Locate the cell with the specified text and output its (x, y) center coordinate. 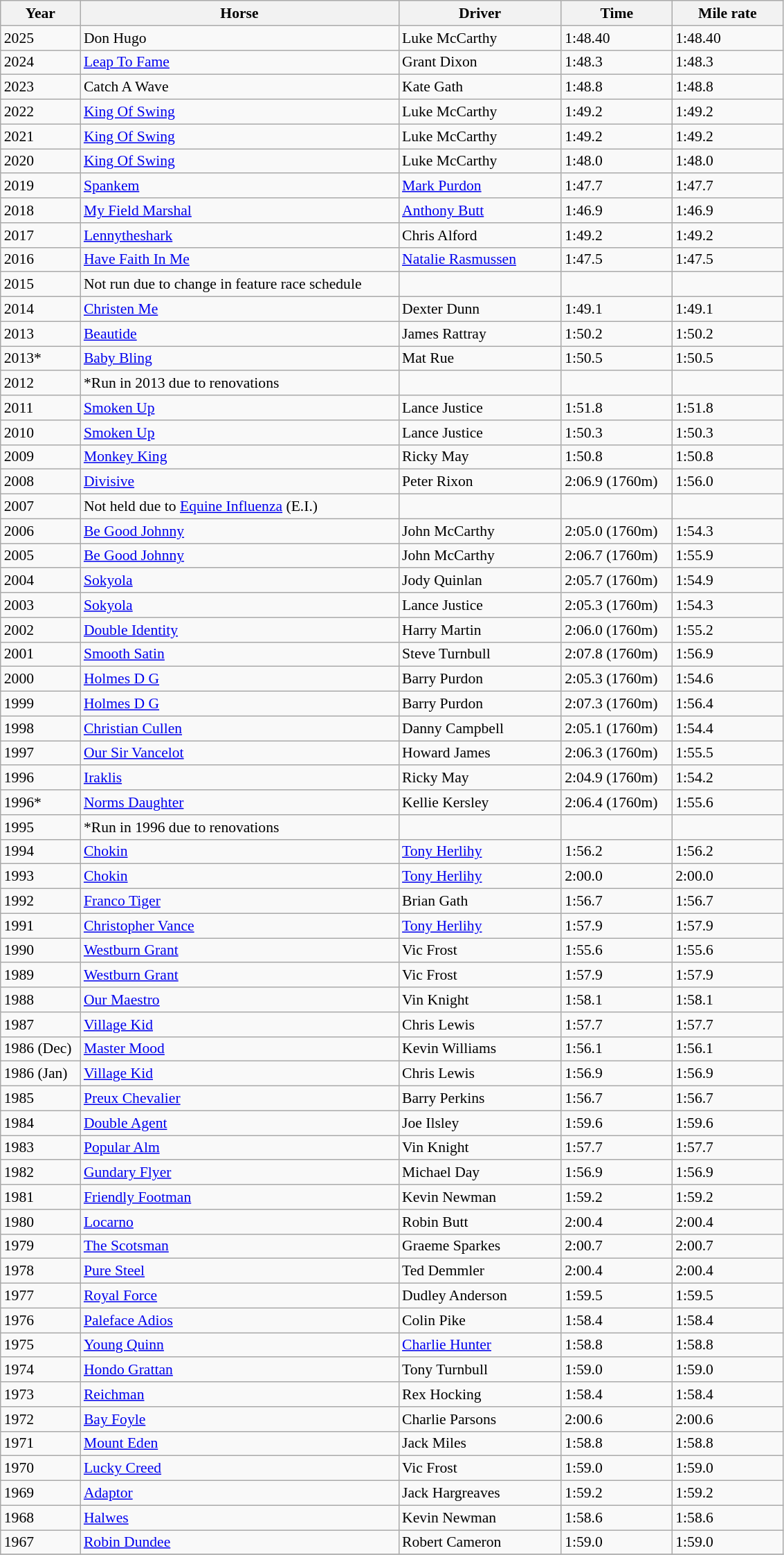
Double Agent (239, 1123)
Locarno (239, 1222)
The Scotsman (239, 1246)
1993 (40, 877)
2003 (40, 605)
2:07.8 (1760m) (617, 654)
Natalie Rasmussen (480, 260)
Dexter Dunn (480, 309)
2020 (40, 161)
2:05.0 (1760m) (617, 531)
Brian Gath (480, 901)
Time (617, 13)
2015 (40, 285)
1:55.9 (727, 556)
1997 (40, 753)
Don Hugo (239, 38)
2014 (40, 309)
Robin Butt (480, 1222)
Bay Foyle (239, 1419)
Preux Chevalier (239, 1099)
2:06.9 (1760m) (617, 482)
1998 (40, 728)
1991 (40, 926)
Christopher Vance (239, 926)
2011 (40, 408)
Colin Pike (480, 1320)
2018 (40, 210)
Norms Daughter (239, 802)
1:55.5 (727, 753)
Steve Turnbull (480, 654)
1:55.2 (727, 630)
1995 (40, 827)
1976 (40, 1320)
2012 (40, 384)
1:56.4 (727, 704)
Friendly Footman (239, 1197)
Jack Miles (480, 1444)
2008 (40, 482)
Peter Rixon (480, 482)
Horse (239, 13)
Popular Alm (239, 1148)
Harry Martin (480, 630)
My Field Marshal (239, 210)
2016 (40, 260)
1983 (40, 1148)
2023 (40, 87)
1992 (40, 901)
Joe Ilsley (480, 1123)
Driver (480, 13)
Reichman (239, 1394)
2019 (40, 186)
1970 (40, 1468)
2:07.3 (1760m) (617, 704)
Kate Gath (480, 87)
2025 (40, 38)
Charlie Hunter (480, 1345)
Have Faith In Me (239, 260)
1973 (40, 1394)
1968 (40, 1518)
Beautide (239, 334)
1:54.2 (727, 778)
Anthony Butt (480, 210)
Christen Me (239, 309)
2002 (40, 630)
Monkey King (239, 457)
Pure Steel (239, 1271)
2006 (40, 531)
2:05.7 (1760m) (617, 581)
Mount Eden (239, 1444)
Dudley Anderson (480, 1296)
2005 (40, 556)
1999 (40, 704)
Rex Hocking (480, 1394)
1986 (Dec) (40, 1049)
*Run in 1996 due to renovations (239, 827)
1980 (40, 1222)
2013* (40, 359)
Lucky Creed (239, 1468)
Kellie Kersley (480, 802)
2007 (40, 507)
Royal Force (239, 1296)
Smooth Satin (239, 654)
Robert Cameron (480, 1543)
Year (40, 13)
Jody Quinlan (480, 581)
Baby Bling (239, 359)
1990 (40, 951)
Robin Dundee (239, 1543)
Ted Demmler (480, 1271)
Hondo Grattan (239, 1370)
Our Maestro (239, 1000)
2:06.0 (1760m) (617, 630)
Mark Purdon (480, 186)
1987 (40, 1025)
1994 (40, 852)
1974 (40, 1370)
1979 (40, 1246)
Kevin Williams (480, 1049)
Michael Day (480, 1173)
Young Quinn (239, 1345)
2021 (40, 136)
Jack Hargreaves (480, 1493)
Double Identity (239, 630)
1977 (40, 1296)
Not run due to change in feature race schedule (239, 285)
Master Mood (239, 1049)
2:06.4 (1760m) (617, 802)
2013 (40, 334)
1984 (40, 1123)
1972 (40, 1419)
Mat Rue (480, 359)
2009 (40, 457)
Our Sir Vancelot (239, 753)
1:54.6 (727, 679)
1969 (40, 1493)
Chris Alford (480, 235)
Franco Tiger (239, 901)
1982 (40, 1173)
1996 (40, 778)
Iraklis (239, 778)
Danny Campbell (480, 728)
Spankem (239, 186)
Howard James (480, 753)
Not held due to Equine Influenza (E.I.) (239, 507)
2:04.9 (1760m) (617, 778)
Charlie Parsons (480, 1419)
2017 (40, 235)
1978 (40, 1271)
2:05.1 (1760m) (617, 728)
1981 (40, 1197)
2022 (40, 112)
1967 (40, 1543)
1975 (40, 1345)
Divisive (239, 482)
1985 (40, 1099)
2001 (40, 654)
Tony Turnbull (480, 1370)
1986 (Jan) (40, 1074)
2000 (40, 679)
2024 (40, 62)
1989 (40, 976)
2004 (40, 581)
James Rattray (480, 334)
Mile rate (727, 13)
Adaptor (239, 1493)
Paleface Adios (239, 1320)
Catch A Wave (239, 87)
2:06.7 (1760m) (617, 556)
1:56.0 (727, 482)
Christian Cullen (239, 728)
1988 (40, 1000)
2:06.3 (1760m) (617, 753)
Barry Perkins (480, 1099)
2010 (40, 433)
1996* (40, 802)
Leap To Fame (239, 62)
Gundary Flyer (239, 1173)
Lennytheshark (239, 235)
Graeme Sparkes (480, 1246)
Halwes (239, 1518)
Grant Dixon (480, 62)
1:54.9 (727, 581)
1971 (40, 1444)
1:54.4 (727, 728)
*Run in 2013 due to renovations (239, 384)
